For the text-containing cell, return its midpoint in [x, y] coordinate format. 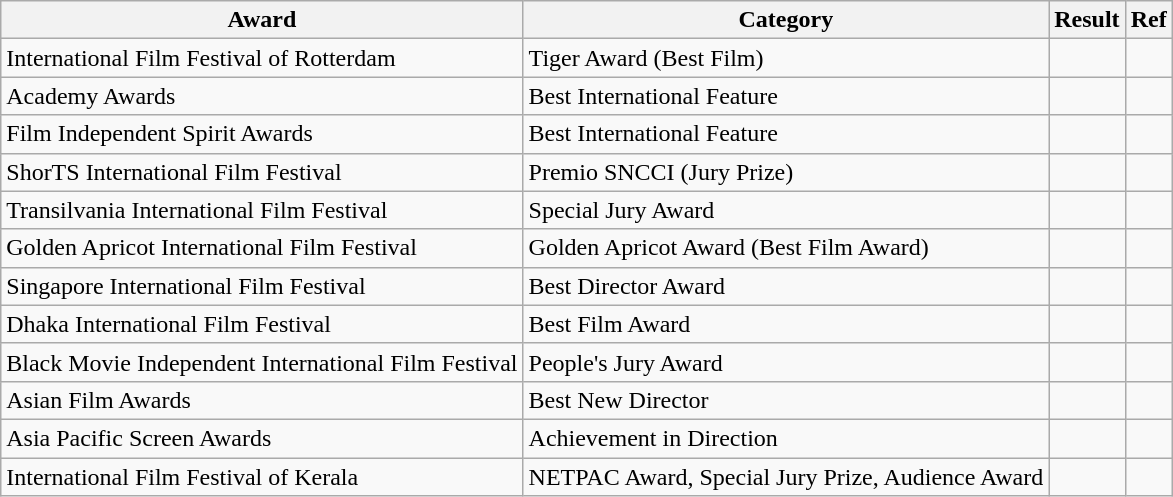
Singapore International Film Festival [262, 286]
Asian Film Awards [262, 400]
Result [1087, 20]
Special Jury Award [786, 210]
ShorTS International Film Festival [262, 172]
Best Director Award [786, 286]
Asia Pacific Screen Awards [262, 438]
Film Independent Spirit Awards [262, 134]
Black Movie Independent International Film Festival [262, 362]
Golden Apricot International Film Festival [262, 248]
NETPAC Award, Special Jury Prize, Audience Award [786, 477]
Best Film Award [786, 324]
Ref [1148, 20]
Premio SNCCI (Jury Prize) [786, 172]
People's Jury Award [786, 362]
Category [786, 20]
Achievement in Direction [786, 438]
Golden Apricot Award (Best Film Award) [786, 248]
Transilvania International Film Festival [262, 210]
Academy Awards [262, 96]
International Film Festival of Rotterdam [262, 58]
Dhaka International Film Festival [262, 324]
Award [262, 20]
Tiger Award (Best Film) [786, 58]
Best New Director [786, 400]
International Film Festival of Kerala [262, 477]
